Output the [x, y] coordinate of the center of the cell containing the given text.  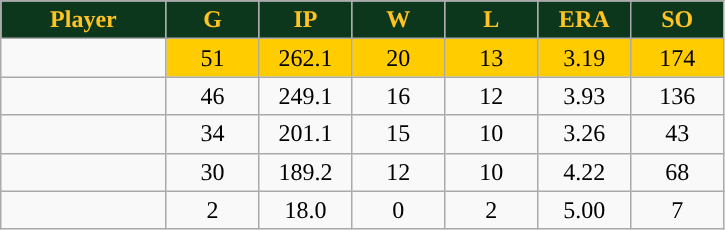
IP [306, 20]
174 [678, 58]
16 [398, 96]
Player [84, 20]
SO [678, 20]
W [398, 20]
136 [678, 96]
249.1 [306, 96]
18.0 [306, 210]
20 [398, 58]
15 [398, 134]
L [492, 20]
5.00 [584, 210]
262.1 [306, 58]
30 [212, 172]
189.2 [306, 172]
43 [678, 134]
3.26 [584, 134]
3.19 [584, 58]
7 [678, 210]
68 [678, 172]
3.93 [584, 96]
51 [212, 58]
G [212, 20]
4.22 [584, 172]
46 [212, 96]
0 [398, 210]
13 [492, 58]
201.1 [306, 134]
ERA [584, 20]
34 [212, 134]
